Capture the cell that displays the provided text and extract its [X, Y] central coordinate. 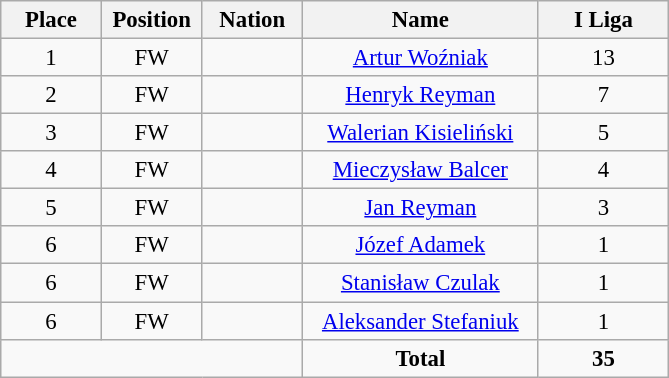
Jan Reyman [421, 208]
Artur Woźniak [421, 58]
7 [604, 95]
Position [152, 20]
Name [421, 20]
Józef Adamek [421, 245]
Aleksander Stefaniuk [421, 321]
2 [52, 95]
I Liga [604, 20]
13 [604, 58]
Mieczysław Balcer [421, 170]
Place [52, 20]
Nation [252, 20]
Stanisław Czulak [421, 283]
Total [421, 358]
Henryk Reyman [421, 95]
Walerian Kisieliński [421, 133]
35 [604, 358]
